Pinpoint the cell where the given text exists, returning its (x, y) midpoint coordinate. 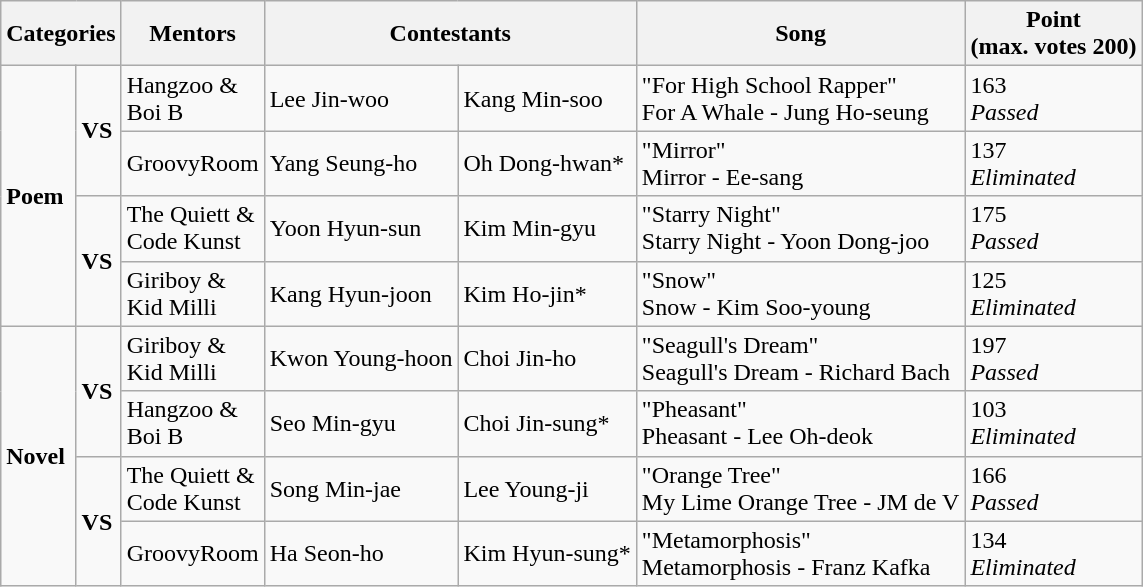
103Eliminated (1054, 424)
"Snow"Snow - Kim Soo-young (800, 294)
Kim Min-gyu (547, 228)
Lee Jin-woo (361, 98)
"For High School Rapper"For A Whale - Jung Ho-seung (800, 98)
134Eliminated (1054, 554)
197Passed (1054, 358)
125Eliminated (1054, 294)
Song (800, 34)
Choi Jin-ho (547, 358)
Kwon Young-hoon (361, 358)
Categories (61, 34)
Contestants (450, 34)
Kim Ho-jin* (547, 294)
Oh Dong-hwan* (547, 164)
Seo Min-gyu (361, 424)
Yang Seung-ho (361, 164)
"Starry Night"Starry Night - Yoon Dong-joo (800, 228)
Song Min-jae (361, 488)
137Eliminated (1054, 164)
Kang Min-soo (547, 98)
"Metamorphosis"Metamorphosis - Franz Kafka (800, 554)
Point(max. votes 200) (1054, 34)
Mentors (192, 34)
"Orange Tree"My Lime Orange Tree - JM de V (800, 488)
166Passed (1054, 488)
Ha Seon-ho (361, 554)
163Passed (1054, 98)
Kang Hyun-joon (361, 294)
Choi Jin-sung* (547, 424)
Lee Young-ji (547, 488)
Kim Hyun-sung* (547, 554)
"Mirror"Mirror - Ee-sang (800, 164)
"Pheasant"Pheasant - Lee Oh-deok (800, 424)
Poem (38, 196)
175Passed (1054, 228)
Novel (38, 456)
"Seagull's Dream"Seagull's Dream - Richard Bach (800, 358)
Yoon Hyun-sun (361, 228)
